For the text-containing cell, return its midpoint in (X, Y) coordinate format. 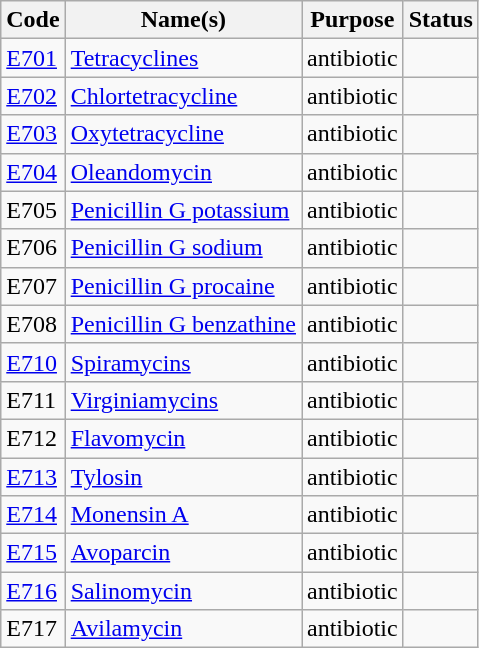
Penicillin G sodium (183, 248)
Monensin A (183, 515)
Oxytetracycline (183, 134)
Virginiamycins (183, 400)
E713 (33, 477)
Tetracyclines (183, 58)
Chlortetracycline (183, 96)
Salinomycin (183, 591)
Spiramycins (183, 362)
E702 (33, 96)
Status (440, 20)
Penicillin G procaine (183, 286)
E712 (33, 438)
E701 (33, 58)
Penicillin G benzathine (183, 324)
Oleandomycin (183, 172)
Avoparcin (183, 553)
Avilamycin (183, 629)
E705 (33, 210)
E708 (33, 324)
Penicillin G potassium (183, 210)
E715 (33, 553)
Name(s) (183, 20)
E706 (33, 248)
E711 (33, 400)
Flavomycin (183, 438)
E704 (33, 172)
E717 (33, 629)
E710 (33, 362)
Code (33, 20)
E716 (33, 591)
Purpose (353, 20)
Tylosin (183, 477)
E714 (33, 515)
E707 (33, 286)
E703 (33, 134)
